Capture the cell that displays the provided text and extract its (x, y) central coordinate. 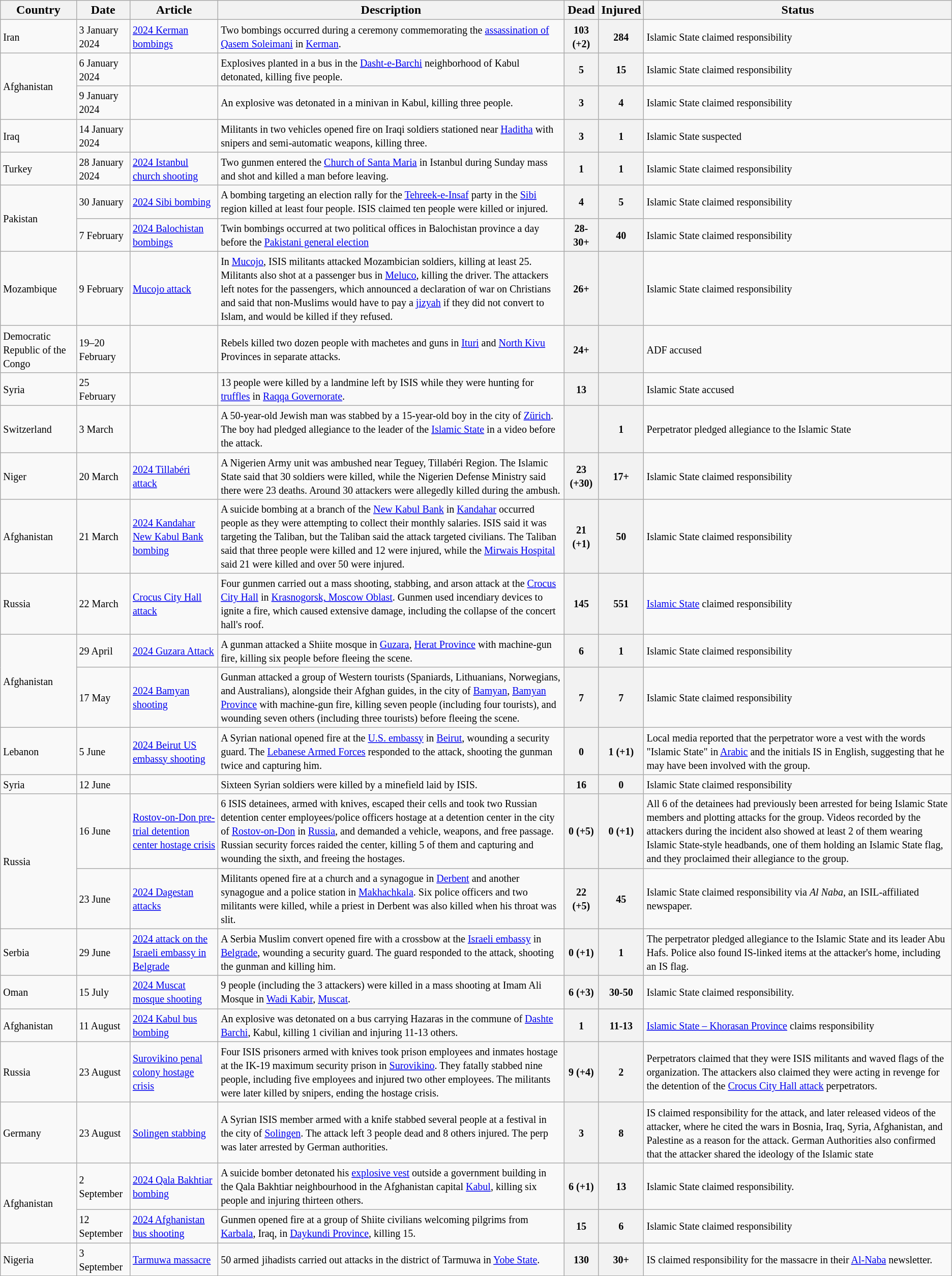
Oman (39, 992)
6 (+3) (581, 992)
Serbia (39, 952)
Islamic State – Khorasan Province claims responsibility (797, 1025)
Democratic Republic of the Congo (39, 349)
2024 Kerman bombings (174, 37)
Rebels killed two dozen people with machetes and guns in Ituri and North Kivu Provinces in separate attacks. (392, 349)
Status (797, 10)
30 January (103, 201)
Two gunmen entered the Church of Santa Maria in Istanbul during Sunday mass and shot and killed a man before leaving. (392, 169)
14 January 2024 (103, 135)
2024 Dagestan attacks (174, 898)
2024 Sibi bombing (174, 201)
13 people were killed by a landmine left by ISIS while they were hunting for truffles in Raqqa Governorate. (392, 389)
0 (+5) (581, 831)
2024 Guzara Attack (174, 651)
Switzerland (39, 429)
Article (174, 10)
7 February (103, 235)
26+ (581, 288)
30+ (621, 1259)
28-30+ (581, 235)
Injured (621, 10)
2024 Balochistan bombings (174, 235)
24+ (581, 349)
Crocus City Hall attack (174, 604)
12 June (103, 784)
Explosives planted in a bus in the Dasht-e-Barchi neighborhood of Kabul detonated, killing five people. (392, 69)
2024 attack on the Israeli embassy in Belgrade (174, 952)
9 January 2024 (103, 103)
Islamic State accused (797, 389)
Pakistan (39, 218)
IS claimed responsibility for the massacre in their Al-Naba newsletter. (797, 1259)
Gunmen opened fire at a group of Shiite civilians welcoming pilgrims from Karbala, Iraq, in Daykundi Province, killing 15. (392, 1226)
2024 Istanbul church shooting (174, 169)
11 August (103, 1025)
45 (621, 898)
2024 Muscat mosque shooting (174, 992)
16 (581, 784)
9 February (103, 288)
40 (621, 235)
Turkey (39, 169)
Mozambique (39, 288)
Dead (581, 10)
1 (+1) (621, 751)
3 September (103, 1259)
21 March (103, 537)
Two bombings occurred during a ceremony commemorating the assassination of Qasem Soleimani in Kerman. (392, 37)
2 (621, 1072)
15 July (103, 992)
A gunman attacked a Shiite mosque in Guzara, Herat Province with machine-gun fire, killing six people before fleeing the scene. (392, 651)
284 (621, 37)
Tarmuwa massacre (174, 1259)
50 armed jihadists carried out attacks in the district of Tarmuwa in Yobe State. (392, 1259)
2 September (103, 1186)
Solingen stabbing (174, 1132)
Militants in two vehicles opened fire on Iraqi soldiers stationed near Haditha with snipers and semi-automatic weapons, killing three. (392, 135)
Mucojo attack (174, 288)
103 (+2) (581, 37)
Iraq (39, 135)
23 (+30) (581, 476)
19–20 February (103, 349)
An explosive was detonated in a minivan in Kabul, killing three people. (392, 103)
Surovikino penal colony hostage crisis (174, 1072)
30-50 (621, 992)
Sixteen Syrian soldiers were killed by a minefield laid by ISIS. (392, 784)
17+ (621, 476)
2024 Qala Bakhtiar bombing (174, 1186)
50 (621, 537)
2024 Beirut US embassy shooting (174, 751)
5 June (103, 751)
Germany (39, 1132)
2024 Kandahar New Kabul Bank bombing (174, 537)
An explosive was detonated on a bus carrying Hazaras in the commune of Dashte Barchi, Kabul, killing 1 civilian and injuring 11-13 others. (392, 1025)
29 June (103, 952)
20 March (103, 476)
11-13 (621, 1025)
9 people (including the 3 attackers) were killed in a mass shooting at Imam Ali Mosque in Wadi Kabir, Muscat. (392, 992)
Rostov-on-Don pre-trial detention center hostage crisis (174, 831)
28 January 2024 (103, 169)
2024 Kabul bus bombing (174, 1025)
Nigeria (39, 1259)
Twin bombings occurred at two political offices in Balochistan province a day before the Pakistani general election (392, 235)
Perpetrator pledged allegiance to the Islamic State (797, 429)
23 June (103, 898)
16 June (103, 831)
ADF accused (797, 349)
3 January 2024 (103, 37)
17 May (103, 698)
12 September (103, 1226)
Description (392, 10)
3 March (103, 429)
130 (581, 1259)
21 (+1) (581, 537)
145 (581, 604)
Islamic State claimed responsibility via Al Naba, an ISIL-affiliated newspaper. (797, 898)
6 January 2024 (103, 69)
2024 Tillabéri attack (174, 476)
2024 Bamyan shooting (174, 698)
9 (+4) (581, 1072)
8 (621, 1132)
25 February (103, 389)
22 (+5) (581, 898)
2024 Afghanistan bus shooting (174, 1226)
Niger (39, 476)
22 March (103, 604)
Islamic State suspected (797, 135)
Country (39, 10)
551 (621, 604)
Iran (39, 37)
6 (+1) (581, 1186)
29 April (103, 651)
Date (103, 10)
Lebanon (39, 751)
